Locate the cell with the specified text and output its [X, Y] center coordinate. 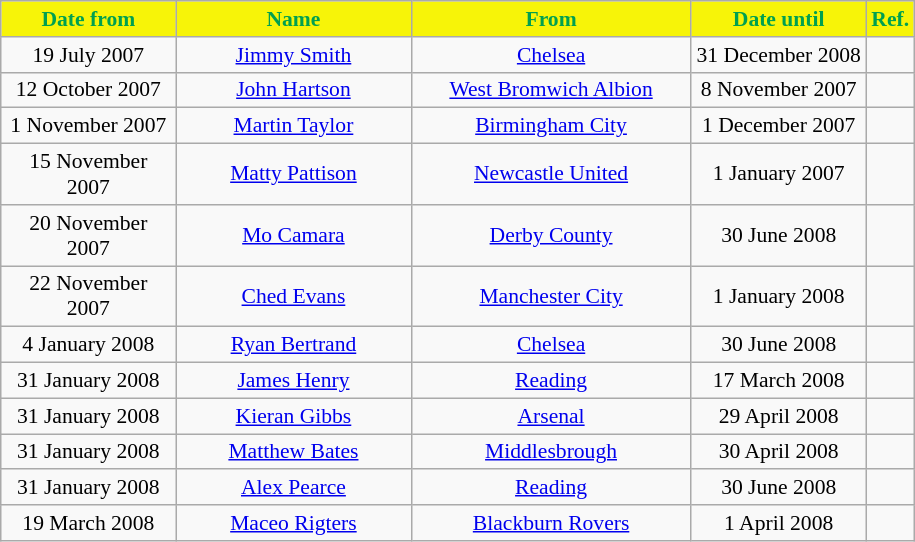
Date from [88, 19]
Name [294, 19]
Matthew Bates [294, 452]
22 November 2007 [88, 296]
John Hartson [294, 90]
Middlesbrough [551, 452]
Mo Camara [294, 236]
Matty Pattison [294, 174]
Date until [778, 19]
From [551, 19]
1 January 2007 [778, 174]
8 November 2007 [778, 90]
1 January 2008 [778, 296]
James Henry [294, 381]
15 November 2007 [88, 174]
Alex Pearce [294, 488]
19 July 2007 [88, 55]
West Bromwich Albion [551, 90]
31 December 2008 [778, 55]
1 November 2007 [88, 126]
Derby County [551, 236]
1 December 2007 [778, 126]
1 April 2008 [778, 523]
19 March 2008 [88, 523]
Newcastle United [551, 174]
Blackburn Rovers [551, 523]
4 January 2008 [88, 345]
12 October 2007 [88, 90]
Maceo Rigters [294, 523]
Ref. [890, 19]
Martin Taylor [294, 126]
Jimmy Smith [294, 55]
29 April 2008 [778, 416]
Kieran Gibbs [294, 416]
30 April 2008 [778, 452]
Birmingham City [551, 126]
Ched Evans [294, 296]
Arsenal [551, 416]
17 March 2008 [778, 381]
Ryan Bertrand [294, 345]
20 November 2007 [88, 236]
Manchester City [551, 296]
